Determine the (X, Y) coordinate at the center of the cell enclosing the given text.  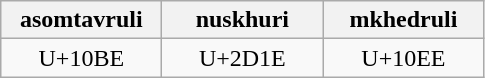
U+10BE (82, 58)
nuskhuri (242, 20)
U+2D1E (242, 58)
mkhedruli (404, 20)
asomtavruli (82, 20)
U+10EE (404, 58)
